Identify which cell holds the provided text, then report its [X, Y] central coordinate. 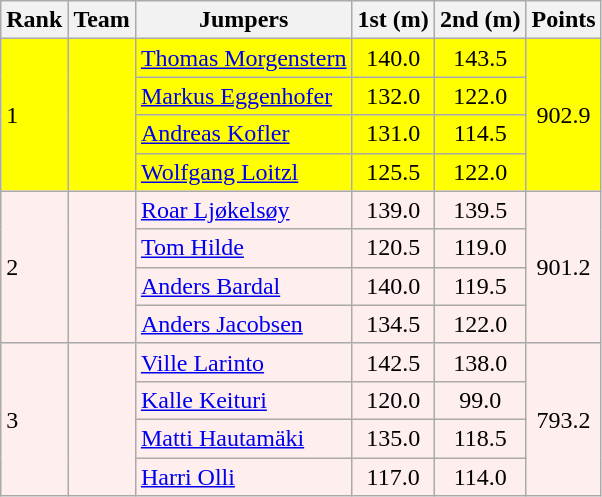
125.5 [393, 172]
135.0 [393, 438]
143.5 [480, 58]
Points [564, 20]
118.5 [480, 438]
142.5 [393, 362]
Matti Hautamäki [244, 438]
Anders Jacobsen [244, 324]
3 [34, 419]
120.5 [393, 248]
Wolfgang Loitzl [244, 172]
119.5 [480, 286]
Anders Bardal [244, 286]
138.0 [480, 362]
114.5 [480, 134]
902.9 [564, 115]
114.0 [480, 477]
1st (m) [393, 20]
Tom Hilde [244, 248]
Andreas Kofler [244, 134]
Ville Larinto [244, 362]
1 [34, 115]
134.5 [393, 324]
Team [102, 20]
793.2 [564, 419]
119.0 [480, 248]
901.2 [564, 267]
Markus Eggenhofer [244, 96]
Jumpers [244, 20]
2 [34, 267]
139.5 [480, 210]
Harri Olli [244, 477]
120.0 [393, 400]
Kalle Keituri [244, 400]
2nd (m) [480, 20]
139.0 [393, 210]
Roar Ljøkelsøy [244, 210]
Rank [34, 20]
131.0 [393, 134]
Thomas Morgenstern [244, 58]
132.0 [393, 96]
117.0 [393, 477]
99.0 [480, 400]
